Capture the cell that displays the provided text and extract its (X, Y) central coordinate. 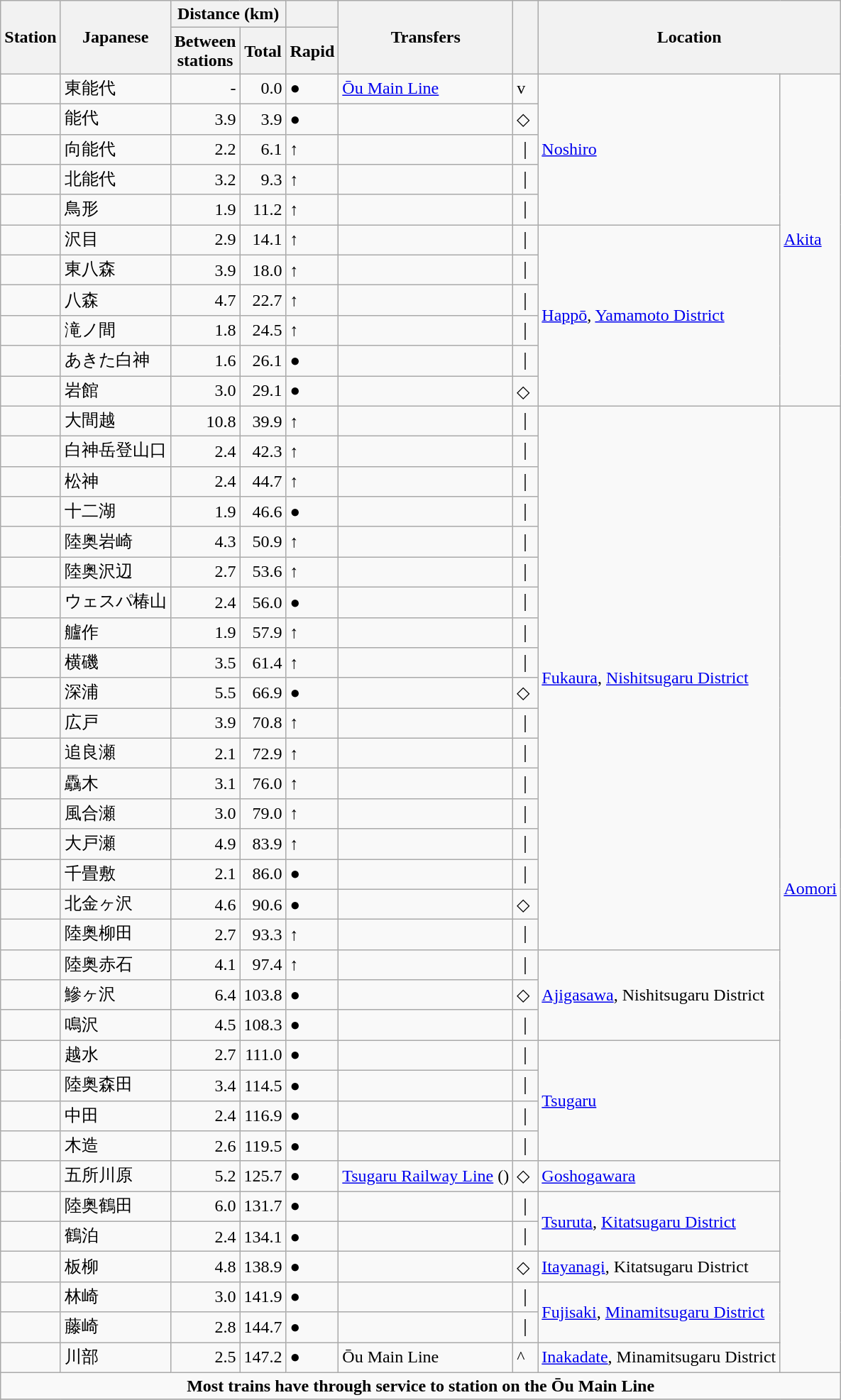
114.5 (263, 1086)
4.6 (205, 904)
^ (525, 1358)
2.5 (205, 1358)
藤崎 (115, 1327)
横磯 (115, 663)
134.1 (263, 1236)
4.5 (205, 1025)
鶴泊 (115, 1236)
18.0 (263, 270)
東能代 (115, 89)
北能代 (115, 180)
79.0 (263, 813)
松神 (115, 481)
Transfers (426, 37)
66.9 (263, 693)
5.5 (205, 693)
22.7 (263, 301)
陸奥柳田 (115, 935)
11.2 (263, 210)
Location (690, 37)
能代 (115, 119)
46.6 (263, 512)
陸奥沢辺 (115, 572)
90.6 (263, 904)
4.7 (205, 301)
103.8 (263, 995)
4.1 (205, 965)
26.1 (263, 360)
3.2 (205, 180)
艫作 (115, 633)
あきた白神 (115, 360)
木造 (115, 1147)
24.5 (263, 331)
八森 (115, 301)
鳥形 (115, 210)
Tsuruta, Kitatsugaru District (659, 1222)
鰺ヶ沢 (115, 995)
ウェスパ椿山 (115, 602)
Tsugaru (659, 1101)
57.9 (263, 633)
10.8 (205, 421)
93.3 (263, 935)
板柳 (115, 1267)
林崎 (115, 1297)
Noshiro (659, 149)
東八森 (115, 270)
83.9 (263, 844)
驫木 (115, 783)
144.7 (263, 1327)
Inakadate, Minamitsugaru District (659, 1358)
6.1 (263, 149)
Tsugaru Railway Line () (426, 1176)
3.1 (205, 783)
陸奥赤石 (115, 965)
2.8 (205, 1327)
大戸瀬 (115, 844)
Aomori (810, 889)
116.9 (263, 1115)
Total (263, 51)
5.2 (205, 1176)
14.1 (263, 240)
風合瀬 (115, 813)
0.0 (263, 89)
鳴沢 (115, 1025)
2.9 (205, 240)
61.4 (263, 663)
2.6 (205, 1147)
76.0 (263, 783)
Betweenstations (205, 51)
39.9 (263, 421)
138.9 (263, 1267)
Distance (km) (229, 14)
97.4 (263, 965)
Itayanagi, Kitatsugaru District (659, 1267)
Rapid (312, 51)
119.5 (263, 1147)
中田 (115, 1115)
五所川原 (115, 1176)
深浦 (115, 693)
Fujisaki, Minamitsugaru District (659, 1311)
86.0 (263, 874)
70.8 (263, 724)
白神岳登山口 (115, 451)
- (205, 89)
125.7 (263, 1176)
6.4 (205, 995)
131.7 (263, 1206)
1.6 (205, 360)
Station (31, 37)
2.2 (205, 149)
向能代 (115, 149)
108.3 (263, 1025)
141.9 (263, 1297)
Goshogawara (659, 1176)
56.0 (263, 602)
v (525, 89)
Akita (810, 240)
北金ヶ沢 (115, 904)
4.3 (205, 542)
1.8 (205, 331)
沢目 (115, 240)
越水 (115, 1056)
滝ノ間 (115, 331)
6.0 (205, 1206)
29.1 (263, 392)
4.8 (205, 1267)
岩館 (115, 392)
Japanese (115, 37)
大間越 (115, 421)
42.3 (263, 451)
千畳敷 (115, 874)
50.9 (263, 542)
44.7 (263, 481)
Fukaura, Nishitsugaru District (659, 678)
53.6 (263, 572)
陸奥鶴田 (115, 1206)
Most trains have through service to station on the Ōu Main Line (421, 1386)
3.5 (205, 663)
陸奥岩崎 (115, 542)
3.4 (205, 1086)
川部 (115, 1358)
Ajigasawa, Nishitsugaru District (659, 995)
147.2 (263, 1358)
111.0 (263, 1056)
追良瀬 (115, 754)
9.3 (263, 180)
広戸 (115, 724)
陸奥森田 (115, 1086)
十二湖 (115, 512)
72.9 (263, 754)
Happō, Yamamoto District (659, 315)
4.9 (205, 844)
